For the text-containing cell, return its midpoint in [x, y] coordinate format. 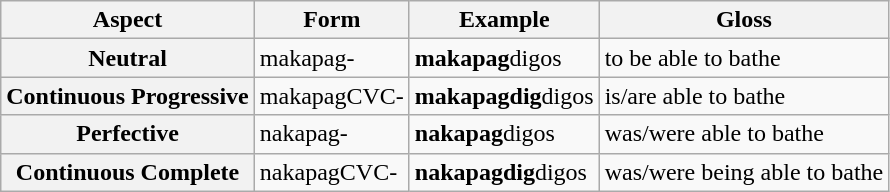
Aspect [128, 20]
nakapag- [332, 134]
Gloss [744, 20]
to be able to bathe [744, 58]
Continuous Progressive [128, 96]
Continuous Complete [128, 172]
makapag- [332, 58]
Example [504, 20]
was/were able to bathe [744, 134]
makapagdigos [504, 58]
makapagdigdigos [504, 96]
Neutral [128, 58]
nakapagdigos [504, 134]
nakapagdigdigos [504, 172]
Form [332, 20]
is/are able to bathe [744, 96]
was/were being able to bathe [744, 172]
Perfective [128, 134]
makapagCVC- [332, 96]
nakapagCVC- [332, 172]
